Search for the cell housing the specified text and yield its [x, y] center coordinate. 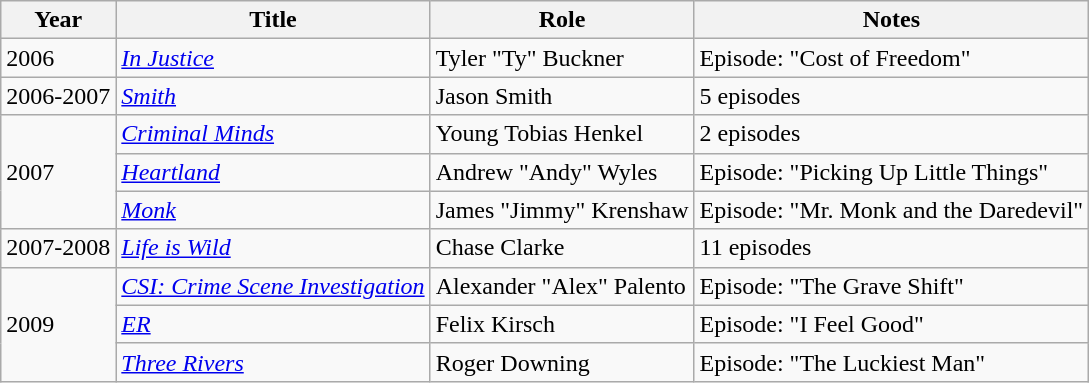
Chase Clarke [562, 248]
Title [273, 20]
2009 [58, 324]
ER [273, 324]
Episode: "Picking Up Little Things" [892, 172]
Episode: "The Luckiest Man" [892, 362]
Criminal Minds [273, 134]
Notes [892, 20]
Episode: "I Feel Good" [892, 324]
Alexander "Alex" Palento [562, 286]
Smith [273, 96]
2006 [58, 58]
11 episodes [892, 248]
Three Rivers [273, 362]
2 episodes [892, 134]
Felix Kirsch [562, 324]
Life is Wild [273, 248]
Episode: "The Grave Shift" [892, 286]
James "Jimmy" Krenshaw [562, 210]
Episode: "Cost of Freedom" [892, 58]
In Justice [273, 58]
Andrew "Andy" Wyles [562, 172]
Year [58, 20]
CSI: Crime Scene Investigation [273, 286]
Heartland [273, 172]
Role [562, 20]
Jason Smith [562, 96]
5 episodes [892, 96]
2006-2007 [58, 96]
Tyler "Ty" Buckner [562, 58]
Monk [273, 210]
2007 [58, 172]
Young Tobias Henkel [562, 134]
Episode: "Mr. Monk and the Daredevil" [892, 210]
Roger Downing [562, 362]
2007-2008 [58, 248]
